Capture the cell that displays the provided text and extract its [X, Y] central coordinate. 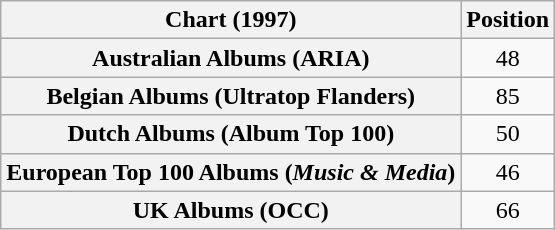
46 [508, 172]
48 [508, 58]
Dutch Albums (Album Top 100) [231, 134]
Position [508, 20]
85 [508, 96]
UK Albums (OCC) [231, 210]
Australian Albums (ARIA) [231, 58]
Belgian Albums (Ultratop Flanders) [231, 96]
European Top 100 Albums (Music & Media) [231, 172]
Chart (1997) [231, 20]
50 [508, 134]
66 [508, 210]
